Provide the (X, Y) coordinate of the cell's center where the given text is located.  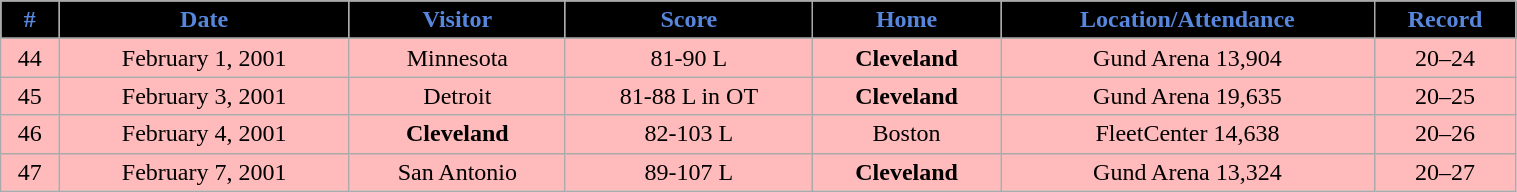
Gund Arena 19,635 (1188, 96)
20–27 (1445, 172)
46 (30, 134)
FleetCenter 14,638 (1188, 134)
Date (204, 20)
82-103 L (688, 134)
Gund Arena 13,324 (1188, 172)
45 (30, 96)
Boston (907, 134)
Visitor (457, 20)
20–26 (1445, 134)
20–24 (1445, 58)
Detroit (457, 96)
February 7, 2001 (204, 172)
Gund Arena 13,904 (1188, 58)
February 1, 2001 (204, 58)
San Antonio (457, 172)
20–25 (1445, 96)
# (30, 20)
Minnesota (457, 58)
81-88 L in OT (688, 96)
Home (907, 20)
47 (30, 172)
Score (688, 20)
89-107 L (688, 172)
81-90 L (688, 58)
Location/Attendance (1188, 20)
Record (1445, 20)
44 (30, 58)
February 4, 2001 (204, 134)
February 3, 2001 (204, 96)
